Find where the given text appears and provide that cell's center as (x, y) coordinate. 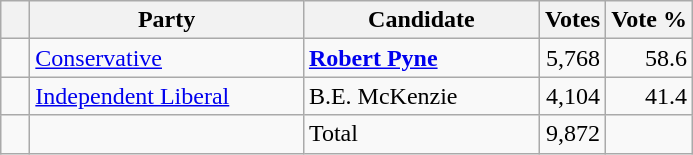
Votes (572, 20)
41.4 (650, 96)
Total (421, 134)
Party (167, 20)
Vote % (650, 20)
B.E. McKenzie (421, 96)
4,104 (572, 96)
58.6 (650, 58)
9,872 (572, 134)
Candidate (421, 20)
5,768 (572, 58)
Conservative (167, 58)
Independent Liberal (167, 96)
Robert Pyne (421, 58)
